Find where the given text appears and provide that cell's center as [x, y] coordinate. 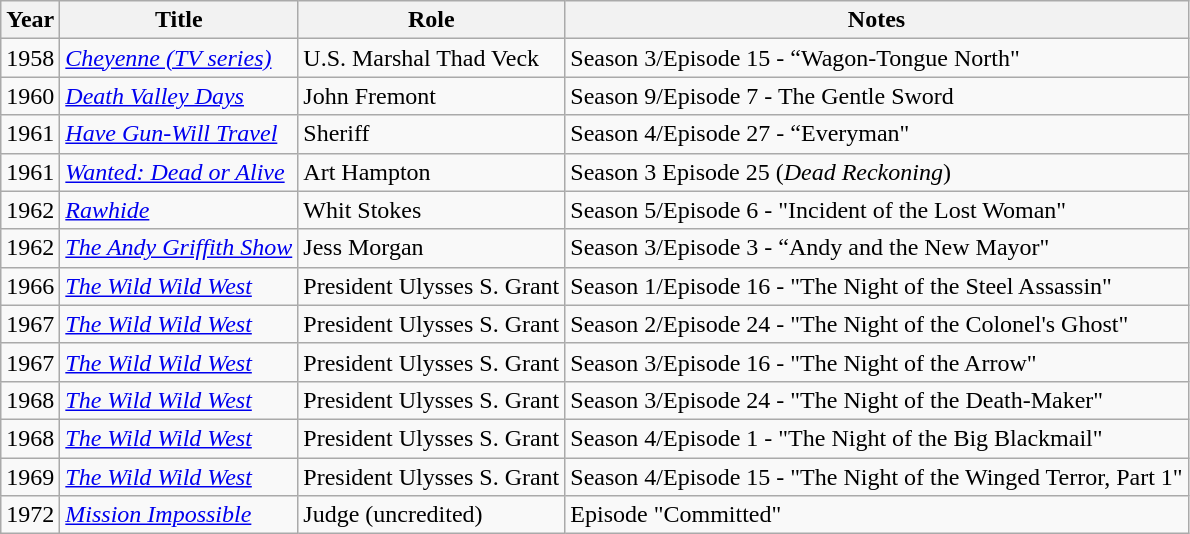
Year [30, 20]
The Andy Griffith Show [179, 248]
Season 3 Episode 25 (Dead Reckoning) [876, 172]
U.S. Marshal Thad Veck [432, 58]
Season 5/Episode 6 - "Incident of the Lost Woman" [876, 210]
Judge (uncredited) [432, 515]
Sheriff [432, 134]
Season 3/Episode 15 - “Wagon-Tongue North" [876, 58]
Season 9/Episode 7 - The Gentle Sword [876, 96]
Role [432, 20]
Season 3/Episode 24 - "The Night of the Death-Maker" [876, 400]
Season 3/Episode 16 - "The Night of the Arrow" [876, 362]
Have Gun-Will Travel [179, 134]
Whit Stokes [432, 210]
Season 4/Episode 27 - “Everyman" [876, 134]
Season 4/Episode 1 - "The Night of the Big Blackmail" [876, 438]
Death Valley Days [179, 96]
John Fremont [432, 96]
Jess Morgan [432, 248]
Mission Impossible [179, 515]
Rawhide [179, 210]
Season 2/Episode 24 - "The Night of the Colonel's Ghost" [876, 324]
Notes [876, 20]
Season 1/Episode 16 - "The Night of the Steel Assassin" [876, 286]
1966 [30, 286]
1958 [30, 58]
Episode "Committed" [876, 515]
1972 [30, 515]
1960 [30, 96]
Title [179, 20]
Wanted: Dead or Alive [179, 172]
Art Hampton [432, 172]
1969 [30, 477]
Season 4/Episode 15 - "The Night of the Winged Terror, Part 1" [876, 477]
Cheyenne (TV series) [179, 58]
Season 3/Episode 3 - “Andy and the New Mayor" [876, 248]
